Detect which cell encompasses the target text, then output its (X, Y) center coordinate. 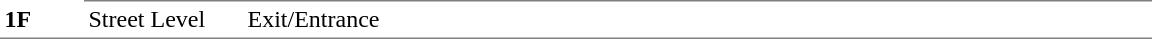
Street Level (164, 20)
1F (42, 20)
Exit/Entrance (698, 20)
